Identify which cell holds the provided text, then report its [x, y] central coordinate. 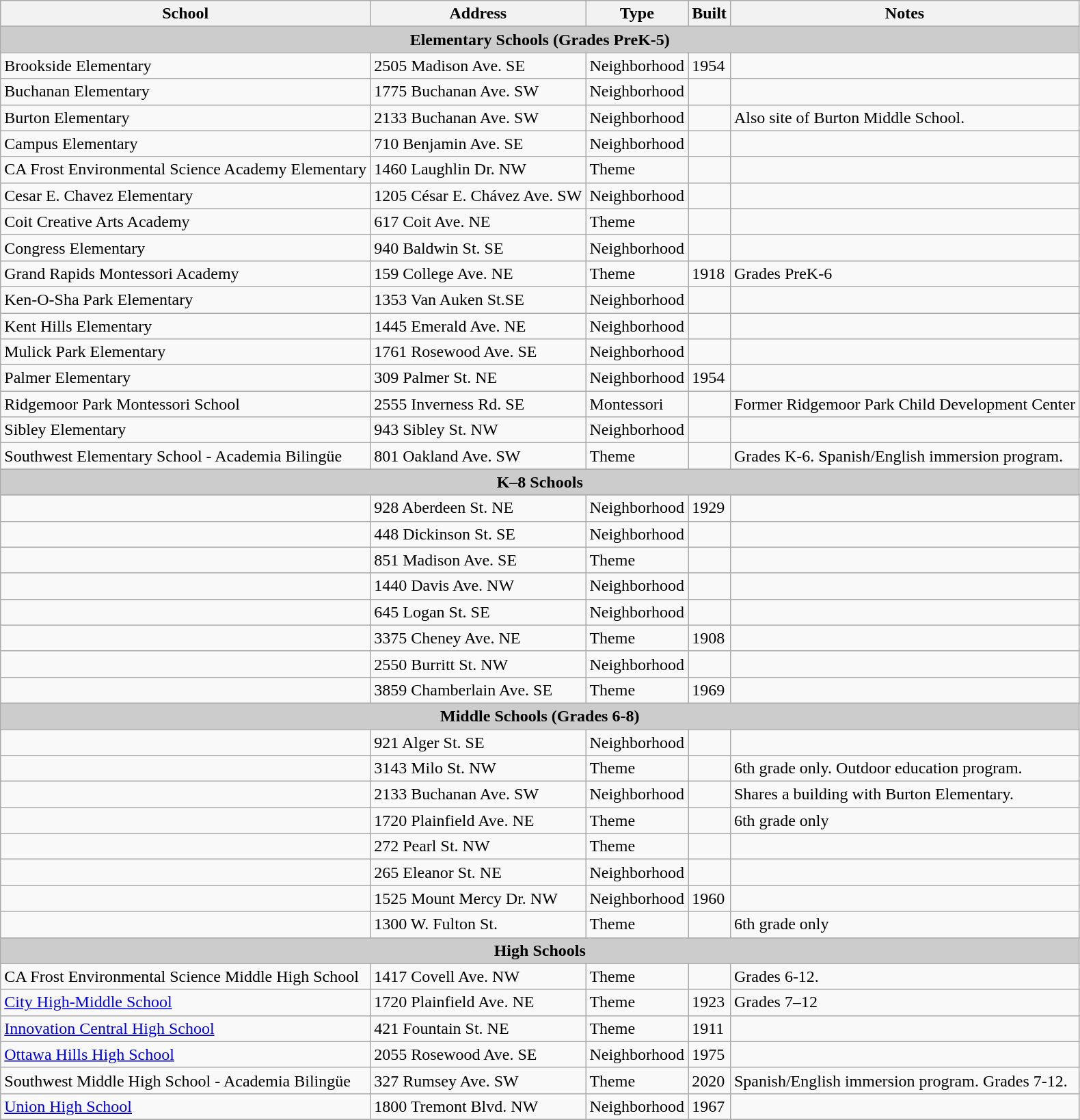
940 Baldwin St. SE [478, 248]
Shares a building with Burton Elementary. [904, 795]
Also site of Burton Middle School. [904, 118]
1923 [710, 1002]
Cesar E. Chavez Elementary [186, 196]
1929 [710, 508]
801 Oakland Ave. SW [478, 456]
928 Aberdeen St. NE [478, 508]
272 Pearl St. NW [478, 846]
1800 Tremont Blvd. NW [478, 1106]
1775 Buchanan Ave. SW [478, 92]
1908 [710, 638]
1205 César E. Chávez Ave. SW [478, 196]
Palmer Elementary [186, 378]
Innovation Central High School [186, 1028]
Built [710, 14]
Ridgemoor Park Montessori School [186, 404]
Buchanan Elementary [186, 92]
710 Benjamin Ave. SE [478, 144]
421 Fountain St. NE [478, 1028]
1918 [710, 274]
Grades 7–12 [904, 1002]
851 Madison Ave. SE [478, 560]
1975 [710, 1054]
K–8 Schools [540, 482]
1967 [710, 1106]
Elementary Schools (Grades PreK-5) [540, 40]
2555 Inverness Rd. SE [478, 404]
CA Frost Environmental Science Middle High School [186, 976]
1440 Davis Ave. NW [478, 586]
327 Rumsey Ave. SW [478, 1080]
Notes [904, 14]
City High-Middle School [186, 1002]
Grand Rapids Montessori Academy [186, 274]
617 Coit Ave. NE [478, 222]
Sibley Elementary [186, 430]
1960 [710, 898]
1445 Emerald Ave. NE [478, 326]
Grades 6-12. [904, 976]
Type [637, 14]
1525 Mount Mercy Dr. NW [478, 898]
265 Eleanor St. NE [478, 872]
2020 [710, 1080]
3375 Cheney Ave. NE [478, 638]
Mulick Park Elementary [186, 352]
High Schools [540, 950]
Southwest Middle High School - Academia Bilingüe [186, 1080]
Montessori [637, 404]
Campus Elementary [186, 144]
2055 Rosewood Ave. SE [478, 1054]
Ottawa Hills High School [186, 1054]
School [186, 14]
Spanish/English immersion program. Grades 7-12. [904, 1080]
1417 Covell Ave. NW [478, 976]
Address [478, 14]
159 College Ave. NE [478, 274]
Ken-O-Sha Park Elementary [186, 299]
448 Dickinson St. SE [478, 534]
1911 [710, 1028]
3859 Chamberlain Ave. SE [478, 690]
Union High School [186, 1106]
Grades PreK-6 [904, 274]
Former Ridgemoor Park Child Development Center [904, 404]
1969 [710, 690]
Kent Hills Elementary [186, 326]
2550 Burritt St. NW [478, 664]
1761 Rosewood Ave. SE [478, 352]
2505 Madison Ave. SE [478, 66]
Middle Schools (Grades 6-8) [540, 716]
1460 Laughlin Dr. NW [478, 170]
1300 W. Fulton St. [478, 924]
Southwest Elementary School - Academia Bilingüe [186, 456]
1353 Van Auken St.SE [478, 299]
Brookside Elementary [186, 66]
309 Palmer St. NE [478, 378]
3143 Milo St. NW [478, 769]
645 Logan St. SE [478, 612]
Congress Elementary [186, 248]
Grades K-6. Spanish/English immersion program. [904, 456]
Burton Elementary [186, 118]
6th grade only. Outdoor education program. [904, 769]
921 Alger St. SE [478, 742]
Coit Creative Arts Academy [186, 222]
CA Frost Environmental Science Academy Elementary [186, 170]
943 Sibley St. NW [478, 430]
